Pinpoint the cell where the given text exists, returning its [x, y] midpoint coordinate. 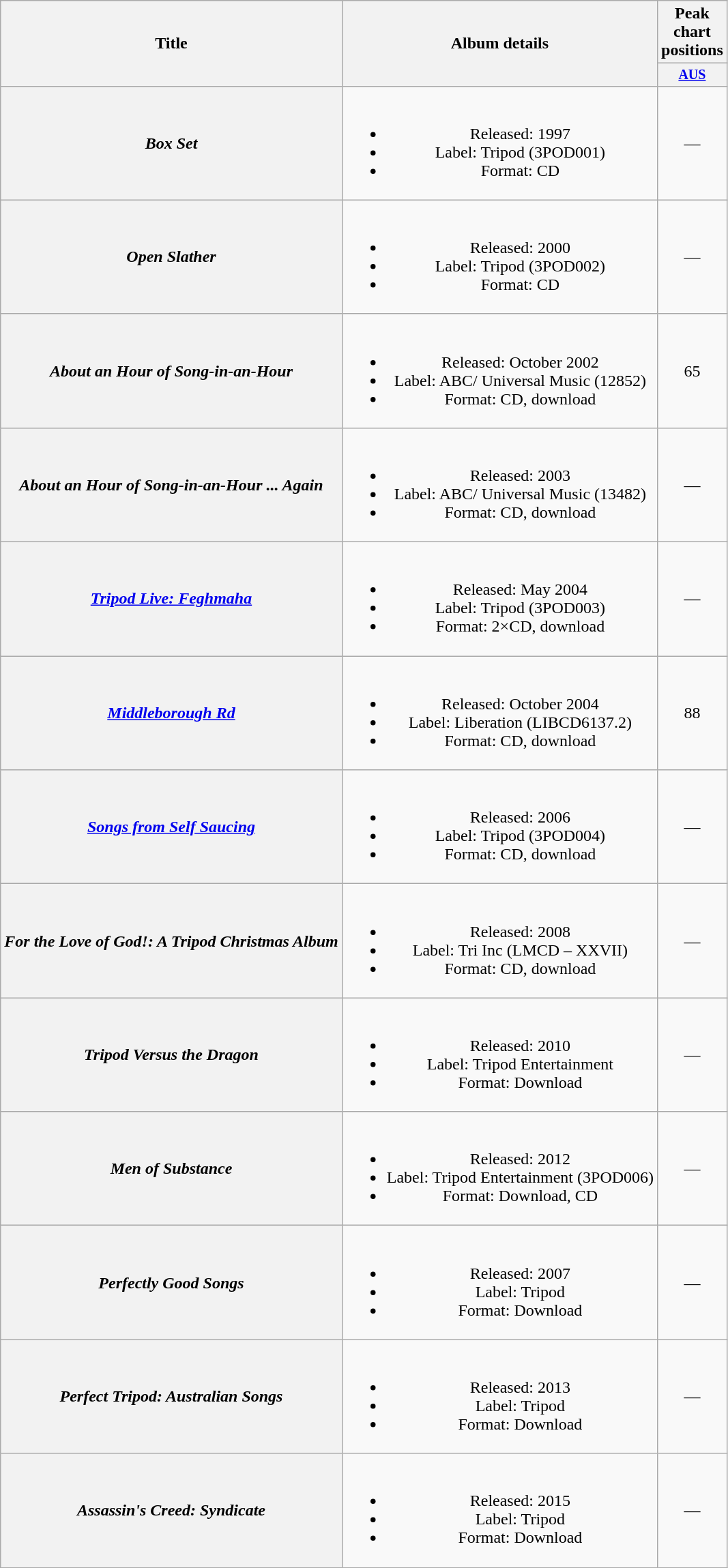
Released: May 2004Label: Tripod (3POD003)Format: 2×CD, download [499, 599]
Perfect Tripod: Australian Songs [171, 1397]
Released: October 2004Label: Liberation (LIBCD6137.2)Format: CD, download [499, 713]
Title [171, 44]
Released: 2010Label: Tripod EntertainmentFormat: Download [499, 1054]
Released: 2013Label: TripodFormat: Download [499, 1397]
About an Hour of Song-in-an-Hour ... Again [171, 484]
For the Love of God!: A Tripod Christmas Album [171, 941]
Released: 2000Label: Tripod (3POD002)Format: CD [499, 256]
65 [693, 371]
Peak chart positions [693, 32]
Released: 2003Label: ABC/ Universal Music (13482)Format: CD, download [499, 484]
Box Set [171, 143]
Released: 2012Label: Tripod Entertainment (3POD006)Format: Download, CD [499, 1169]
Released: 2008Label: Tri Inc (LMCD – XXVII)Format: CD, download [499, 941]
Assassin's Creed: Syndicate [171, 1510]
Open Slather [171, 256]
Men of Substance [171, 1169]
Tripod Versus the Dragon [171, 1054]
Released: 2007Label: TripodFormat: Download [499, 1282]
Album details [499, 44]
Released: October 2002Label: ABC/ Universal Music (12852)Format: CD, download [499, 371]
88 [693, 713]
Released: 1997Label: Tripod (3POD001)Format: CD [499, 143]
Released: 2006Label: Tripod (3POD004)Format: CD, download [499, 827]
Tripod Live: Feghmaha [171, 599]
Perfectly Good Songs [171, 1282]
AUS [693, 75]
About an Hour of Song-in-an-Hour [171, 371]
Released: 2015Label: TripodFormat: Download [499, 1510]
Songs from Self Saucing [171, 827]
Middleborough Rd [171, 713]
